From the cell containing the given text, extract its center point as [x, y] coordinate. 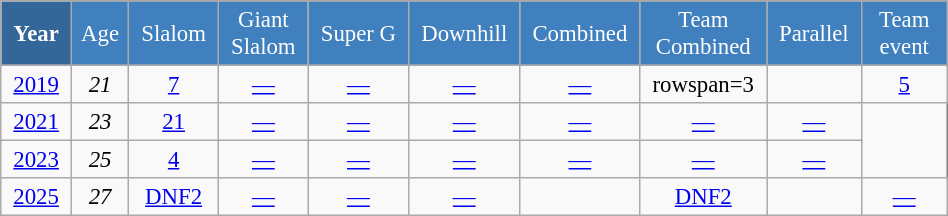
Super G [358, 34]
5 [904, 85]
rowspan=3 [704, 85]
Team event [904, 34]
Age [100, 34]
2019 [36, 85]
2025 [36, 197]
23 [100, 122]
Combined [580, 34]
Parallel [814, 34]
2023 [36, 160]
Year [36, 34]
27 [100, 197]
7 [174, 85]
GiantSlalom [263, 34]
TeamCombined [704, 34]
4 [174, 160]
25 [100, 160]
2021 [36, 122]
Downhill [464, 34]
Slalom [174, 34]
